Determine the (x, y) coordinate at the center of the cell enclosing the given text.  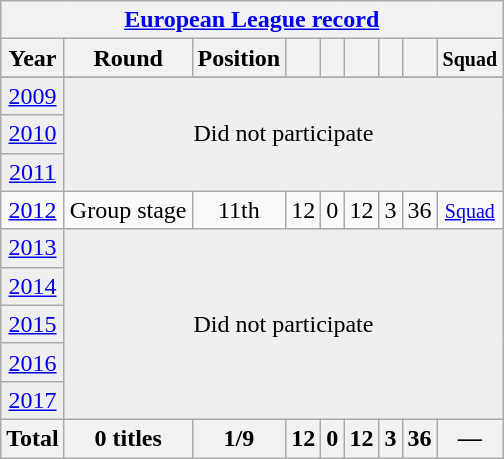
2015 (33, 324)
2013 (33, 248)
2017 (33, 400)
European League record (252, 20)
Total (33, 438)
Position (239, 58)
11th (239, 210)
0 titles (128, 438)
Round (128, 58)
2012 (33, 210)
1/9 (239, 438)
2014 (33, 286)
Year (33, 58)
2011 (33, 172)
— (470, 438)
2010 (33, 134)
2009 (33, 96)
Group stage (128, 210)
2016 (33, 362)
